Locate the cell with the specified text and output its (X, Y) center coordinate. 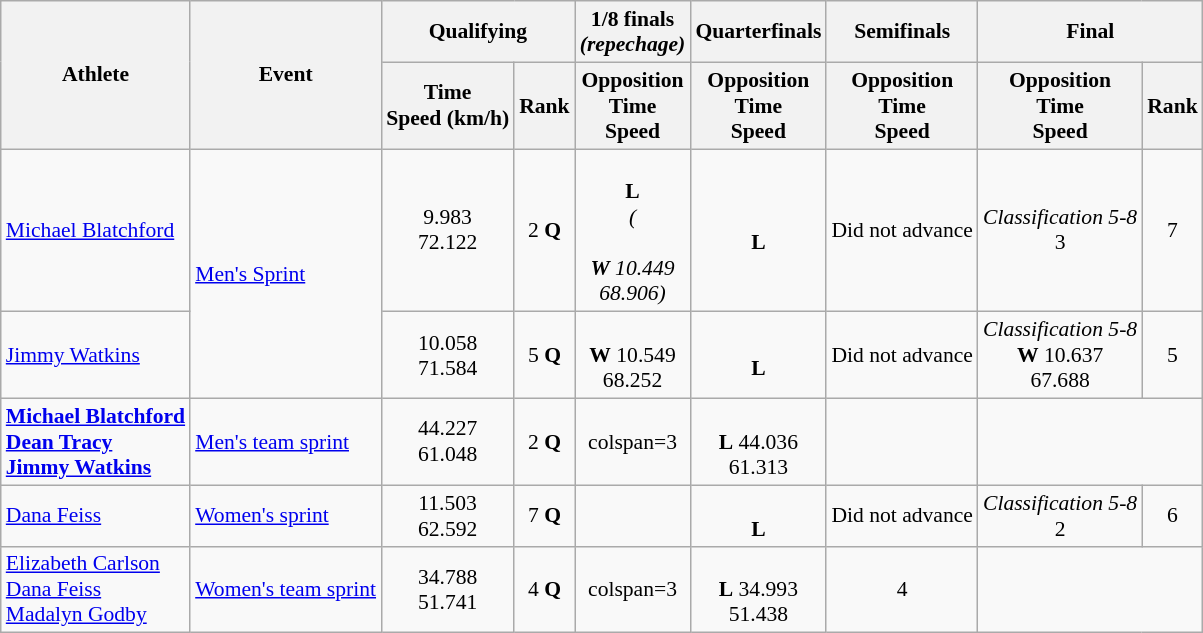
11.50362.592 (448, 516)
Final (1090, 32)
Jimmy Watkins (96, 356)
1/8 finals(repechage) (633, 32)
Quarterfinals (758, 32)
L 44.03661.313 (758, 442)
7 (1172, 230)
Women's team sprint (286, 590)
Michael BlatchfordDean TracyJimmy Watkins (96, 442)
L(W 10.44968.906) (633, 230)
Athlete (96, 75)
Women's sprint (286, 516)
4 (902, 590)
10.05871.584 (448, 356)
Qualifying (478, 32)
6 (1172, 516)
Men's team sprint (286, 442)
9.98372.122 (448, 230)
4 Q (544, 590)
L 34.99351.438 (758, 590)
TimeSpeed (km/h) (448, 106)
Classification 5-8W 10.63767.688 (1060, 356)
Dana Feiss (96, 516)
Elizabeth CarlsonDana FeissMadalyn Godby (96, 590)
Classification 5-83 (1060, 230)
44.22761.048 (448, 442)
W 10.54968.252 (633, 356)
5 (1172, 356)
5 Q (544, 356)
34.78851.741 (448, 590)
Michael Blatchford (96, 230)
Event (286, 75)
Semifinals (902, 32)
Men's Sprint (286, 274)
Classification 5-82 (1060, 516)
7 Q (544, 516)
